Locate the cell with the specified text and output its (x, y) center coordinate. 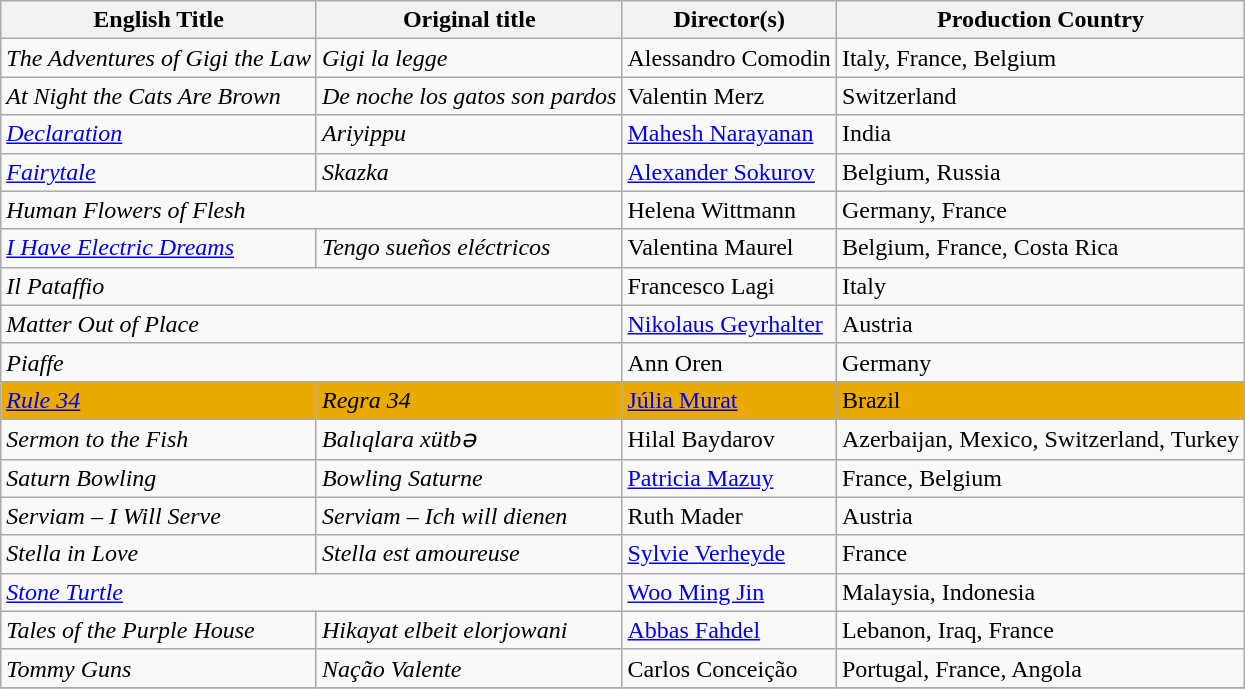
Helena Wittmann (729, 210)
Original title (469, 20)
Matter Out of Place (312, 324)
Woo Ming Jin (729, 592)
France, Belgium (1040, 478)
Júlia Murat (729, 400)
Italy, France, Belgium (1040, 58)
Hikayat elbeit elorjowani (469, 630)
Skazka (469, 172)
Stella est amoureuse (469, 554)
Brazil (1040, 400)
Francesco Lagi (729, 286)
Italy (1040, 286)
Abbas Fahdel (729, 630)
Tengo sueños eléctricos (469, 248)
Carlos Conceição (729, 668)
Stella in Love (159, 554)
Rule 34 (159, 400)
Belgium, Russia (1040, 172)
Alexander Sokurov (729, 172)
Hilal Baydarov (729, 439)
Ariyippu (469, 134)
Production Country (1040, 20)
Sermon to the Fish (159, 439)
Director(s) (729, 20)
Saturn Bowling (159, 478)
Fairytale (159, 172)
Malaysia, Indonesia (1040, 592)
Patricia Mazuy (729, 478)
Switzerland (1040, 96)
Germany, France (1040, 210)
Nikolaus Geyrhalter (729, 324)
Regra 34 (469, 400)
Portugal, France, Angola (1040, 668)
Serviam – Ich will dienen (469, 516)
Valentin Merz (729, 96)
De noche los gatos son pardos (469, 96)
Valentina Maurel (729, 248)
Sylvie Verheyde (729, 554)
Nação Valente (469, 668)
Human Flowers of Flesh (312, 210)
Azerbaijan, Mexico, Switzerland, Turkey (1040, 439)
English Title (159, 20)
The Adventures of Gigi the Law (159, 58)
Lebanon, Iraq, France (1040, 630)
Piaffe (312, 362)
Germany (1040, 362)
Serviam – I Will Serve (159, 516)
I Have Electric Dreams (159, 248)
Belgium, France, Costa Rica (1040, 248)
Il Pataffio (312, 286)
Alessandro Comodin (729, 58)
Balıqlara xütbə (469, 439)
Stone Turtle (312, 592)
India (1040, 134)
Ann Oren (729, 362)
At Night the Cats Are Brown (159, 96)
Bowling Saturne (469, 478)
Mahesh Narayanan (729, 134)
France (1040, 554)
Declaration (159, 134)
Gigi la legge (469, 58)
Tommy Guns (159, 668)
Ruth Mader (729, 516)
Tales of the Purple House (159, 630)
